Locate the cell with the specified text and output its [x, y] center coordinate. 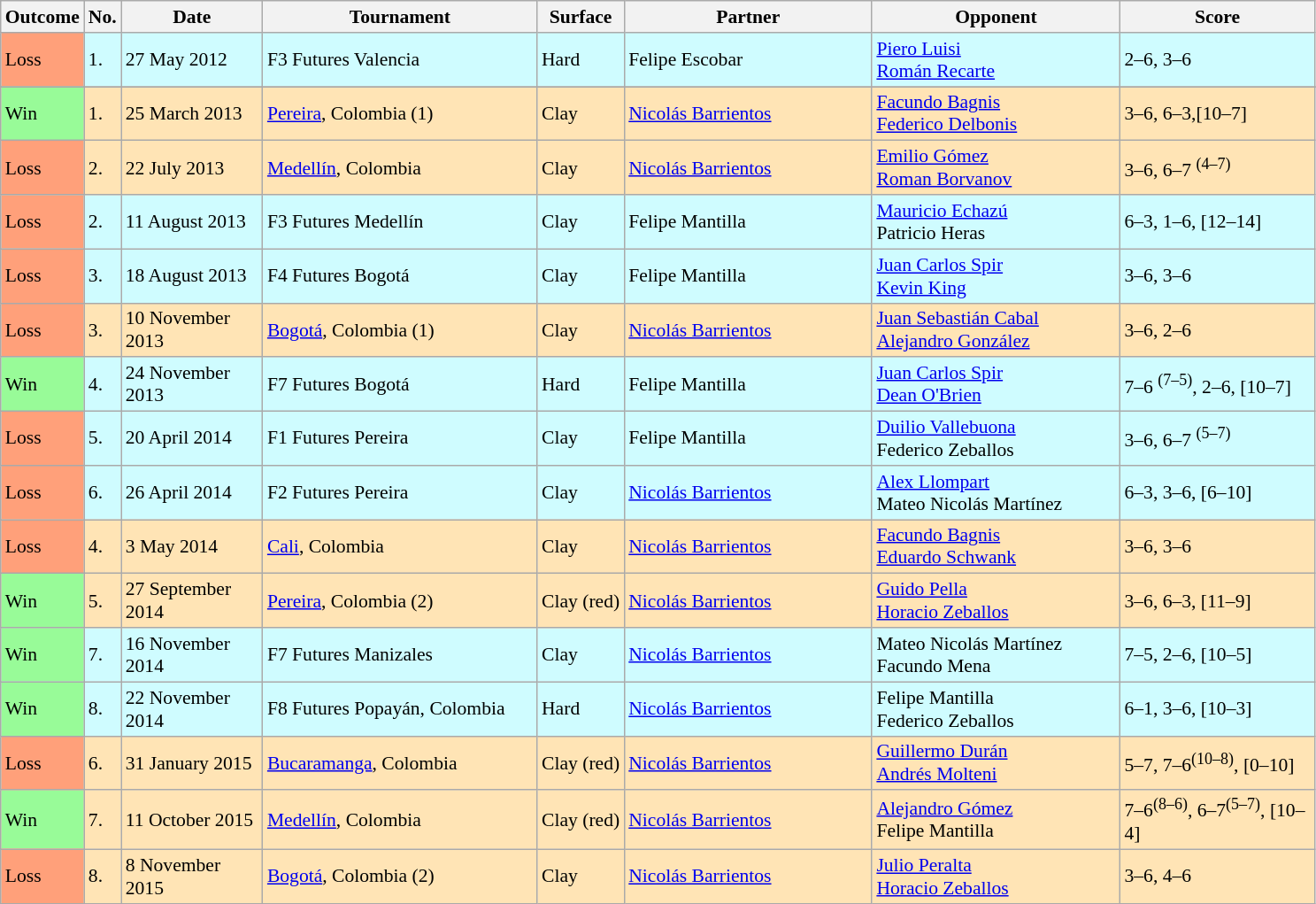
No. [103, 17]
6–3, 3–6, [6–10] [1217, 492]
25 March 2013 [192, 113]
F2 Futures Pereira [400, 492]
26 April 2014 [192, 492]
3–6, 6–7 (4–7) [1217, 168]
Felipe Escobar [748, 60]
Tournament [400, 17]
24 November 2013 [192, 384]
Opponent [996, 17]
Guido Pella Horacio Zeballos [996, 600]
Felipe Mantilla Federico Zeballos [996, 708]
F3 Futures Valencia [400, 60]
22 November 2014 [192, 708]
Facundo Bagnis Federico Delbonis [996, 113]
27 September 2014 [192, 600]
7–5, 2–6, [10–5] [1217, 655]
Bucaramanga, Colombia [400, 763]
2–6, 3–6 [1217, 60]
Bogotá, Colombia (2) [400, 877]
Mateo Nicolás Martínez Facundo Mena [996, 655]
22 July 2013 [192, 168]
20 April 2014 [192, 439]
Alex Llompart Mateo Nicolás Martínez [996, 492]
Juan Carlos Spir Dean O'Brien [996, 384]
6–1, 3–6, [10–3] [1217, 708]
F3 Futures Medellín [400, 221]
3–6, 4–6 [1217, 877]
F1 Futures Pereira [400, 439]
Partner [748, 17]
Facundo Bagnis Eduardo Schwank [996, 547]
Bogotá, Colombia (1) [400, 329]
11 October 2015 [192, 820]
F8 Futures Popayán, Colombia [400, 708]
Juan Sebastián Cabal Alejandro González [996, 329]
F7 Futures Manizales [400, 655]
Date [192, 17]
7–6 (7–5), 2–6, [10–7] [1217, 384]
Guillermo Durán Andrés Molteni [996, 763]
Piero Luisi Román Recarte [996, 60]
6–3, 1–6, [12–14] [1217, 221]
Mauricio Echazú Patricio Heras [996, 221]
Alejandro Gómez Felipe Mantilla [996, 820]
7–6(8–6), 6–7(5–7), [10–4] [1217, 820]
10 November 2013 [192, 329]
11 August 2013 [192, 221]
27 May 2012 [192, 60]
3–6, 6–3,[10–7] [1217, 113]
Julio Peralta Horacio Zeballos [996, 877]
18 August 2013 [192, 276]
Juan Carlos Spir Kevin King [996, 276]
31 January 2015 [192, 763]
Emilio Gómez Roman Borvanov [996, 168]
8 November 2015 [192, 877]
Cali, Colombia [400, 547]
3–6, 2–6 [1217, 329]
Surface [581, 17]
5–7, 7–6(10–8), [0–10] [1217, 763]
Duilio Vallebuona Federico Zeballos [996, 439]
3–6, 6–3, [11–9] [1217, 600]
16 November 2014 [192, 655]
F4 Futures Bogotá [400, 276]
Pereira, Colombia (1) [400, 113]
3–6, 6–7 (5–7) [1217, 439]
Pereira, Colombia (2) [400, 600]
Outcome [42, 17]
3 May 2014 [192, 547]
Score [1217, 17]
F7 Futures Bogotá [400, 384]
